Return (X, Y) of the center of cell containing provided text 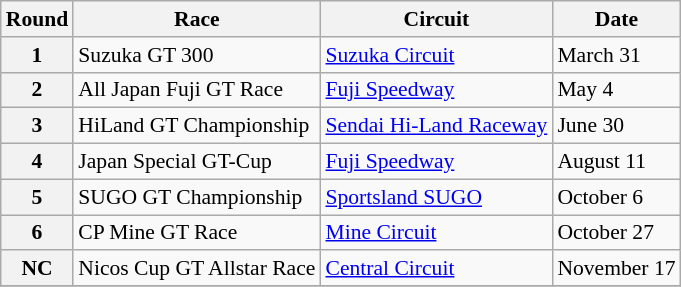
Mine Circuit (436, 233)
2 (38, 90)
Date (616, 19)
Suzuka Circuit (436, 55)
October 6 (616, 197)
Sportsland SUGO (436, 197)
CP Mine GT Race (196, 233)
Suzuka GT 300 (196, 55)
1 (38, 55)
All Japan Fuji GT Race (196, 90)
SUGO GT Championship (196, 197)
5 (38, 197)
Round (38, 19)
Nicos Cup GT Allstar Race (196, 269)
HiLand GT Championship (196, 126)
3 (38, 126)
May 4 (616, 90)
4 (38, 162)
Circuit (436, 19)
August 11 (616, 162)
Central Circuit (436, 269)
Race (196, 19)
6 (38, 233)
Japan Special GT-Cup (196, 162)
June 30 (616, 126)
November 17 (616, 269)
Sendai Hi-Land Raceway (436, 126)
October 27 (616, 233)
NC (38, 269)
March 31 (616, 55)
